Find where the given text appears and provide that cell's center as (x, y) coordinate. 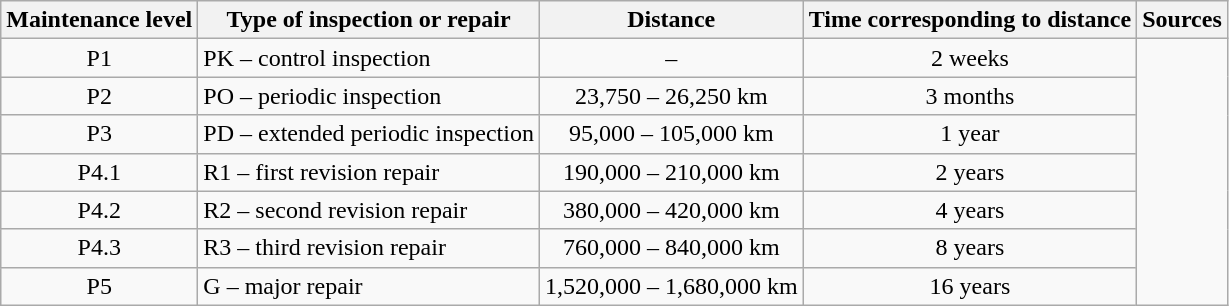
PD – extended periodic inspection (369, 134)
P2 (100, 96)
380,000 – 420,000 km (671, 210)
1 year (970, 134)
P4.2 (100, 210)
3 months (970, 96)
23,750 – 26,250 km (671, 96)
Type of inspection or repair (369, 20)
95,000 – 105,000 km (671, 134)
R1 – first revision repair (369, 172)
R3 – third revision repair (369, 248)
Time corresponding to distance (970, 20)
Sources (1182, 20)
P4.1 (100, 172)
Maintenance level (100, 20)
760,000 – 840,000 km (671, 248)
P4.3 (100, 248)
P1 (100, 58)
2 years (970, 172)
Distance (671, 20)
2 weeks (970, 58)
190,000 – 210,000 km (671, 172)
PK – control inspection (369, 58)
PO – periodic inspection (369, 96)
8 years (970, 248)
G – major repair (369, 286)
P3 (100, 134)
P5 (100, 286)
16 years (970, 286)
4 years (970, 210)
1,520,000 – 1,680,000 km (671, 286)
R2 – second revision repair (369, 210)
– (671, 58)
